Locate the cell with the specified text and output its (X, Y) center coordinate. 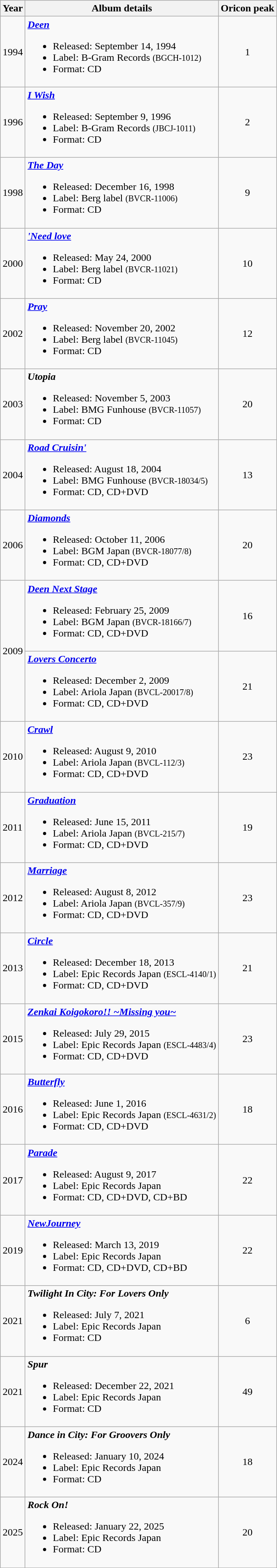
1 (247, 51)
ParadeReleased: August 9, 2017Label: Epic Records JapanFormat: CD, CD+DVD, CD+BD (122, 1180)
Road Cruisin'Released: August 18, 2004Label: BMG Funhouse (BVCR-18034/5)Format: CD, CD+DVD (122, 474)
6 (247, 1321)
13 (247, 474)
16 (247, 615)
PrayReleased: November 20, 2002Label: Berg label (BVCR-11045)Format: CD (122, 333)
MarriageReleased: August 8, 2012Label: Ariola Japan (BVCL-357/9)Format: CD, CD+DVD (122, 898)
2 (247, 122)
49 (247, 1391)
2017 (13, 1180)
Oricon peak (247, 8)
9 (247, 192)
1998 (13, 192)
2012 (13, 898)
Zenkai Koigokoro!! ~Missing you~Released: July 29, 2015Label: Epic Records Japan (ESCL-4483/4)Format: CD, CD+DVD (122, 1039)
GraduationReleased: June 15, 2011Label: Ariola Japan (BVCL-215/7)Format: CD, CD+DVD (122, 827)
DeenReleased: September 14, 1994Label: B-Gram Records (BGCH-1012)Format: CD (122, 51)
CrawlReleased: August 9, 2010Label: Ariola Japan (BVCL-112/3)Format: CD, CD+DVD (122, 756)
10 (247, 263)
Dance in City: For Groovers OnlyReleased: January 10, 2024Label: Epic Records JapanFormat: CD (122, 1462)
2015 (13, 1039)
2013 (13, 968)
2011 (13, 827)
2000 (13, 263)
2003 (13, 404)
Year (13, 8)
1994 (13, 51)
'Need loveReleased: May 24, 2000Label: Berg label (BVCR-11021)Format: CD (122, 263)
CircleReleased: December 18, 2013Label: Epic Records Japan (ESCL-4140/1)Format: CD, CD+DVD (122, 968)
2004 (13, 474)
SpurReleased: December 22, 2021Label: Epic Records JapanFormat: CD (122, 1391)
Lovers ConcertoReleased: December 2, 2009Label: Ariola Japan (BVCL-20017/8)Format: CD, CD+DVD (122, 686)
Deen Next StageReleased: February 25, 2009Label: BGM Japan (BVCR-18166/7)Format: CD, CD+DVD (122, 615)
2010 (13, 756)
The DayReleased: December 16, 1998Label: Berg label (BVCR-11006)Format: CD (122, 192)
NewJourneyReleased: March 13, 2019Label: Epic Records JapanFormat: CD, CD+DVD, CD+BD (122, 1250)
2019 (13, 1250)
2024 (13, 1462)
UtopiaReleased: November 5, 2003Label: BMG Funhouse (BVCR-11057)Format: CD (122, 404)
Album details (122, 8)
12 (247, 333)
2016 (13, 1109)
2006 (13, 545)
Twilight In City: For Lovers OnlyReleased: July 7, 2021Label: Epic Records JapanFormat: CD (122, 1321)
ButterflyReleased: June 1, 2016Label: Epic Records Japan (ESCL-4631/2)Format: CD, CD+DVD (122, 1109)
2002 (13, 333)
2009 (13, 651)
1996 (13, 122)
Rock On!Released: January 22, 2025Label: Epic Records JapanFormat: CD (122, 1532)
2025 (13, 1532)
DiamondsReleased: October 11, 2006Label: BGM Japan (BVCR-18077/8)Format: CD, CD+DVD (122, 545)
I WishReleased: September 9, 1996Label: B-Gram Records (JBCJ-1011)Format: CD (122, 122)
19 (247, 827)
